From the cell containing the given text, extract its center point as [x, y] coordinate. 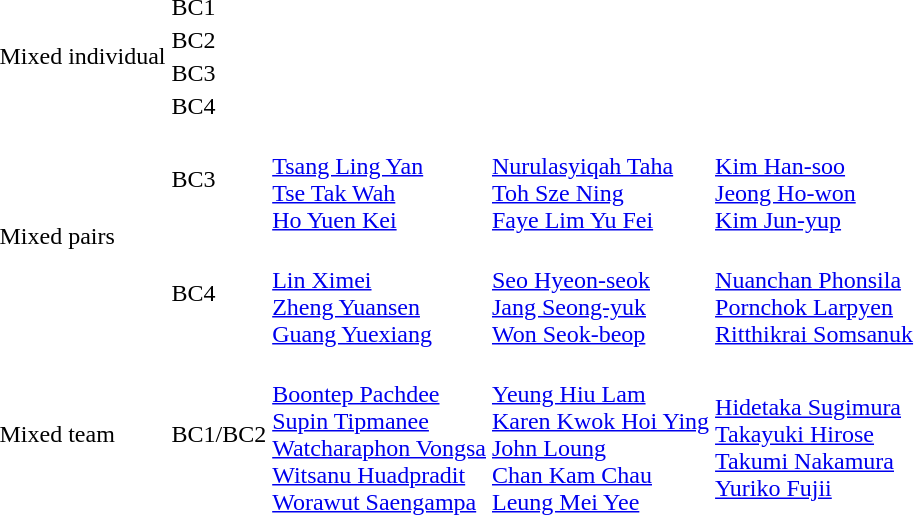
Seo Hyeon-seokJang Seong-yukWon Seok-beop [600, 294]
Nurulasyiqah TahaToh Sze NingFaye Lim Yu Fei [600, 180]
Lin XimeiZheng YuansenGuang Yuexiang [380, 294]
Tsang Ling YanTse Tak WahHo Yuen Kei [380, 180]
BC2 [219, 40]
